Return (x, y) of the center of cell containing provided text 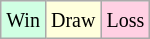
Loss (126, 20)
Win (24, 20)
Draw (72, 20)
